Determine the (x, y) coordinate at the center of the cell enclosing the given text.  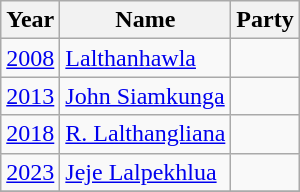
Lalthanhawla (146, 58)
R. Lalthangliana (146, 134)
2008 (30, 58)
Jeje Lalpekhlua (146, 172)
2013 (30, 96)
2018 (30, 134)
Name (146, 20)
2023 (30, 172)
Party (265, 20)
John Siamkunga (146, 96)
Year (30, 20)
